Extract the (x, y) coordinate from the center of the cell holding the provided text.  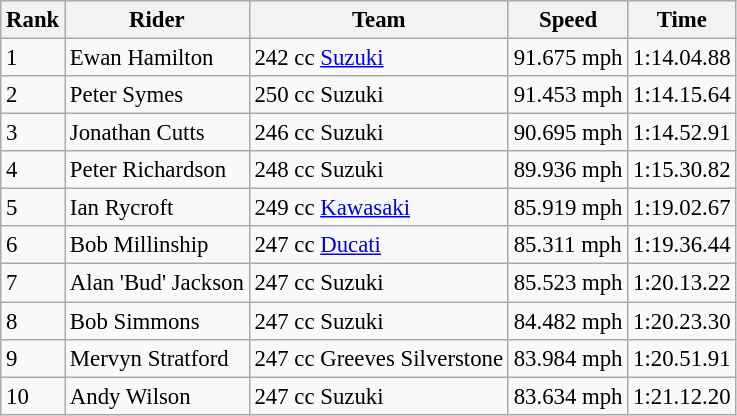
84.482 mph (568, 321)
83.634 mph (568, 396)
242 cc Suzuki (378, 58)
9 (33, 358)
Andy Wilson (158, 396)
Bob Millinship (158, 245)
Time (682, 20)
250 cc Suzuki (378, 95)
Ewan Hamilton (158, 58)
Peter Symes (158, 95)
1:19.36.44 (682, 245)
91.453 mph (568, 95)
91.675 mph (568, 58)
1:20.23.30 (682, 321)
Rank (33, 20)
1:14.52.91 (682, 133)
Rider (158, 20)
247 cc Ducati (378, 245)
Jonathan Cutts (158, 133)
1:14.15.64 (682, 95)
4 (33, 170)
6 (33, 245)
1 (33, 58)
89.936 mph (568, 170)
85.311 mph (568, 245)
Team (378, 20)
1:14.04.88 (682, 58)
5 (33, 208)
248 cc Suzuki (378, 170)
1:15.30.82 (682, 170)
Speed (568, 20)
249 cc Kawasaki (378, 208)
1:21.12.20 (682, 396)
3 (33, 133)
Peter Richardson (158, 170)
10 (33, 396)
Alan 'Bud' Jackson (158, 283)
90.695 mph (568, 133)
83.984 mph (568, 358)
Bob Simmons (158, 321)
1:20.13.22 (682, 283)
1:19.02.67 (682, 208)
247 cc Greeves Silverstone (378, 358)
Ian Rycroft (158, 208)
7 (33, 283)
Mervyn Stratford (158, 358)
85.523 mph (568, 283)
246 cc Suzuki (378, 133)
8 (33, 321)
1:20.51.91 (682, 358)
85.919 mph (568, 208)
2 (33, 95)
